For the text-containing cell, return its midpoint in [X, Y] coordinate format. 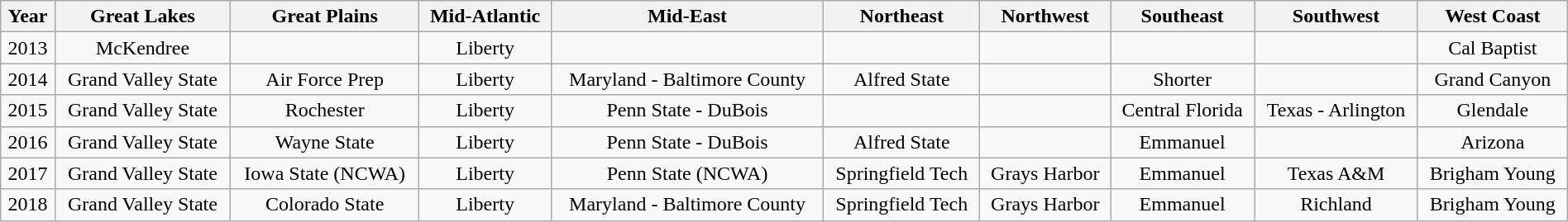
2018 [28, 205]
Mid-East [688, 17]
Richland [1336, 205]
Iowa State (NCWA) [325, 173]
Glendale [1492, 111]
Grand Canyon [1492, 79]
Great Plains [325, 17]
Texas A&M [1336, 173]
Year [28, 17]
Shorter [1183, 79]
Texas - Arlington [1336, 111]
Great Lakes [142, 17]
West Coast [1492, 17]
Cal Baptist [1492, 48]
2017 [28, 173]
Southwest [1336, 17]
2014 [28, 79]
Arizona [1492, 142]
Wayne State [325, 142]
Northwest [1045, 17]
Mid-Atlantic [485, 17]
2015 [28, 111]
Colorado State [325, 205]
Rochester [325, 111]
Southeast [1183, 17]
2016 [28, 142]
Penn State (NCWA) [688, 173]
McKendree [142, 48]
2013 [28, 48]
Central Florida [1183, 111]
Northeast [901, 17]
Air Force Prep [325, 79]
